Return the [X, Y] coordinate for the center point of the cell that contains the specified text.  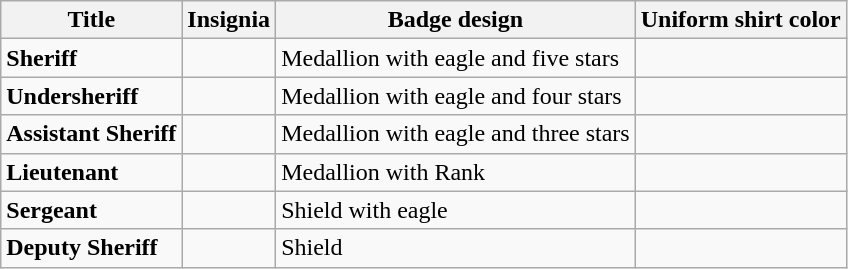
Medallion with eagle and five stars [456, 58]
Shield with eagle [456, 210]
Medallion with eagle and four stars [456, 96]
Badge design [456, 20]
Sergeant [92, 210]
Sheriff [92, 58]
Title [92, 20]
Lieutenant [92, 172]
Assistant Sheriff [92, 134]
Undersheriff [92, 96]
Medallion with eagle and three stars [456, 134]
Medallion with Rank [456, 172]
Insignia [229, 20]
Deputy Sheriff [92, 248]
Uniform shirt color [740, 20]
Shield [456, 248]
